Pinpoint the cell where the given text exists, returning its (X, Y) midpoint coordinate. 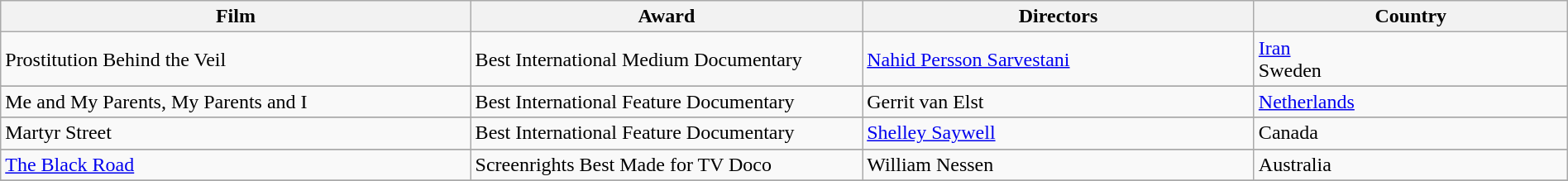
Country (1411, 17)
Film (236, 17)
William Nessen (1059, 164)
Canada (1411, 133)
Me and My Parents, My Parents and I (236, 102)
Directors (1059, 17)
Prostitution Behind the Veil (236, 60)
Gerrit van Elst (1059, 102)
Netherlands (1411, 102)
Award (667, 17)
Best International Medium Documentary (667, 60)
Nahid Persson Sarvestani (1059, 60)
Australia (1411, 164)
Iran Sweden (1411, 60)
The Black Road (236, 164)
Screenrights Best Made for TV Doco (667, 164)
Martyr Street (236, 133)
Shelley Saywell (1059, 133)
